Scan for the cell matching the given text and deliver its [x, y] coordinate at center. 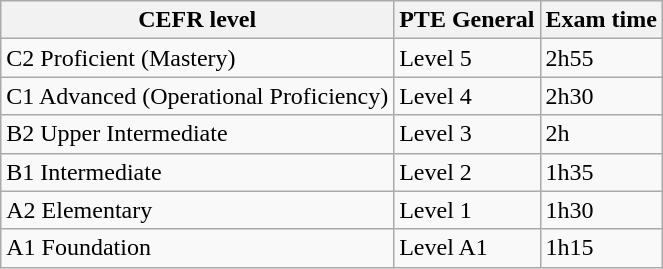
2h [601, 134]
1h30 [601, 210]
Exam time [601, 20]
Level 4 [467, 96]
Level 1 [467, 210]
B2 Upper Intermediate [198, 134]
Level 2 [467, 172]
2h55 [601, 58]
B1 Intermediate [198, 172]
A2 Elementary [198, 210]
PTE General [467, 20]
Level 5 [467, 58]
1h35 [601, 172]
C2 Proficient (Mastery) [198, 58]
CEFR level [198, 20]
Level A1 [467, 248]
C1 Advanced (Operational Proficiency) [198, 96]
2h30 [601, 96]
Level 3 [467, 134]
1h15 [601, 248]
A1 Foundation [198, 248]
